Extract the [X, Y] coordinate from the center of the cell holding the provided text.  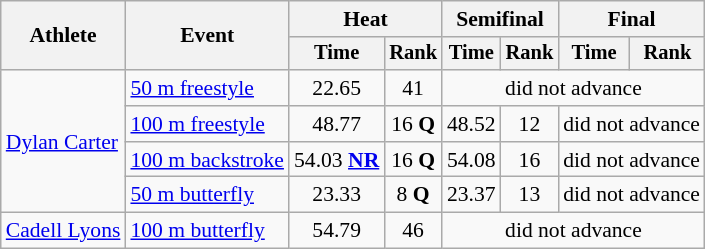
Cadell Lyons [64, 231]
100 m butterfly [207, 231]
Athlete [64, 36]
Final [632, 19]
50 m butterfly [207, 195]
16 [530, 160]
48.77 [336, 124]
13 [530, 195]
100 m freestyle [207, 124]
54.03 NR [336, 160]
48.52 [472, 124]
Dylan Carter [64, 141]
22.65 [336, 88]
8 Q [413, 195]
46 [413, 231]
Semifinal [500, 19]
23.33 [336, 195]
41 [413, 88]
Heat [366, 19]
Event [207, 36]
100 m backstroke [207, 160]
54.79 [336, 231]
12 [530, 124]
23.37 [472, 195]
54.08 [472, 160]
50 m freestyle [207, 88]
